Return (X, Y) of the center of cell containing provided text 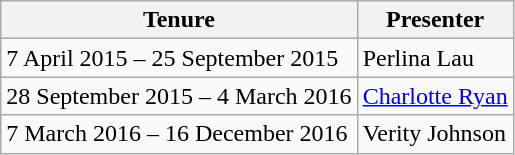
Perlina Lau (435, 58)
Tenure (179, 20)
7 April 2015 – 25 September 2015 (179, 58)
Presenter (435, 20)
Charlotte Ryan (435, 96)
7 March 2016 – 16 December 2016 (179, 134)
28 September 2015 – 4 March 2016 (179, 96)
Verity Johnson (435, 134)
